Capture the cell that displays the provided text and extract its (x, y) central coordinate. 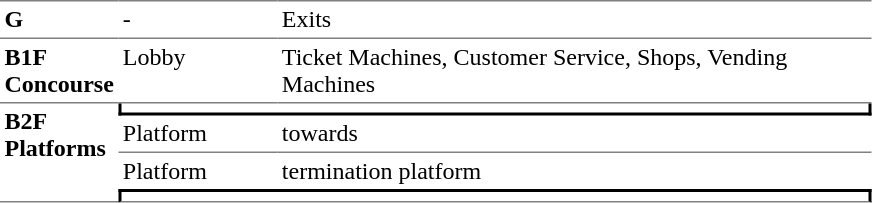
termination platform (574, 171)
G (59, 19)
Ticket Machines, Customer Service, Shops, Vending Machines (574, 71)
Lobby (198, 71)
- (198, 19)
Exits (574, 19)
B1FConcourse (59, 71)
B2FPlatforms (59, 154)
towards (574, 135)
